Return [x, y] of the center of cell containing provided text 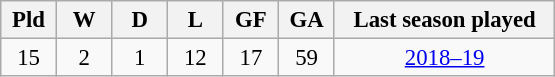
12 [196, 58]
59 [307, 58]
GF [251, 20]
1 [140, 58]
D [140, 20]
L [196, 20]
2018–19 [444, 58]
15 [29, 58]
W [84, 20]
GA [307, 20]
17 [251, 58]
2 [84, 58]
Pld [29, 20]
Last season played [444, 20]
